Identify which cell holds the provided text, then report its [x, y] central coordinate. 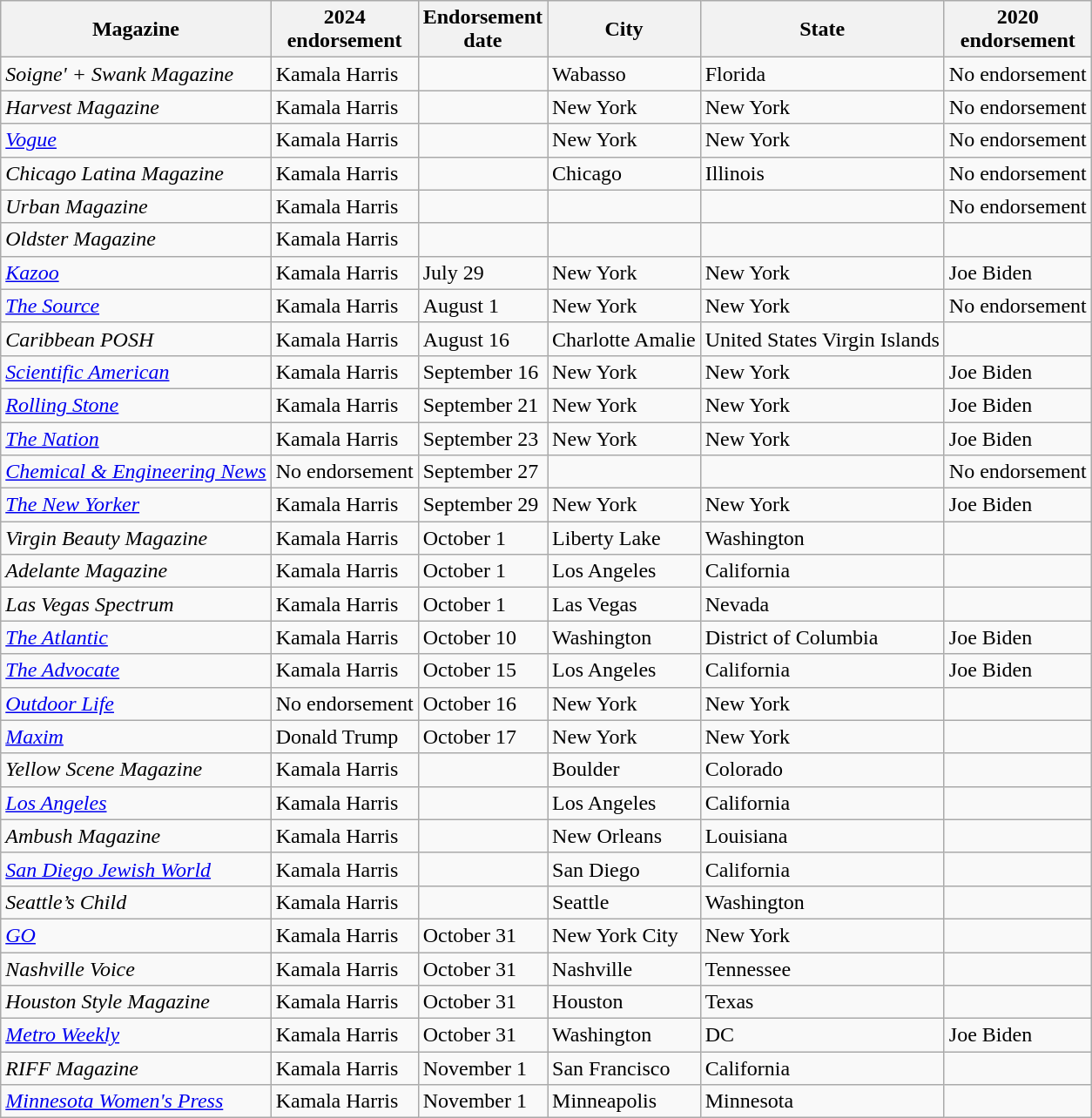
Yellow Scene Magazine [136, 770]
State [822, 30]
Texas [822, 1002]
Vogue [136, 140]
Houston [624, 1002]
Donald Trump [345, 737]
September 27 [482, 472]
The Source [136, 306]
Outdoor Life [136, 704]
San Diego [624, 869]
San Diego Jewish World [136, 869]
San Francisco [624, 1068]
DC [822, 1035]
Seattle [624, 902]
Caribbean POSH [136, 339]
Tennessee [822, 969]
Seattle’s Child [136, 902]
Charlotte Amalie [624, 339]
Metro Weekly [136, 1035]
Boulder [624, 770]
Las Vegas [624, 604]
2020endorsement [1017, 30]
Urban Magazine [136, 206]
Scientific American [136, 372]
Nevada [822, 604]
Endorsementdate [482, 30]
GO [136, 935]
September 21 [482, 405]
October 16 [482, 704]
Minneapolis [624, 1101]
Kazoo [136, 273]
New Orleans [624, 836]
The Atlantic [136, 637]
Chicago Latina Magazine [136, 173]
Illinois [822, 173]
The Advocate [136, 670]
Louisiana [822, 836]
Adelante Magazine [136, 571]
Magazine [136, 30]
August 16 [482, 339]
City [624, 30]
Harvest Magazine [136, 107]
Virgin Beauty Magazine [136, 538]
New York City [624, 935]
Maxim [136, 737]
Soigne' + Swank Magazine [136, 74]
Minnesota [822, 1101]
The Nation [136, 438]
July 29 [482, 273]
United States Virgin Islands [822, 339]
Colorado [822, 770]
Liberty Lake [624, 538]
Nashville [624, 969]
August 1 [482, 306]
The New Yorker [136, 505]
Rolling Stone [136, 405]
Las Vegas Spectrum [136, 604]
2024endorsement [345, 30]
Ambush Magazine [136, 836]
September 23 [482, 438]
September 16 [482, 372]
September 29 [482, 505]
Florida [822, 74]
Oldster Magazine [136, 239]
Chemical & Engineering News [136, 472]
District of Columbia [822, 637]
RIFF Magazine [136, 1068]
October 10 [482, 637]
October 17 [482, 737]
October 15 [482, 670]
Houston Style Magazine [136, 1002]
Minnesota Women's Press [136, 1101]
Nashville Voice [136, 969]
Chicago [624, 173]
Wabasso [624, 74]
